Return the [x, y] coordinate for the center point of the cell that contains the specified text.  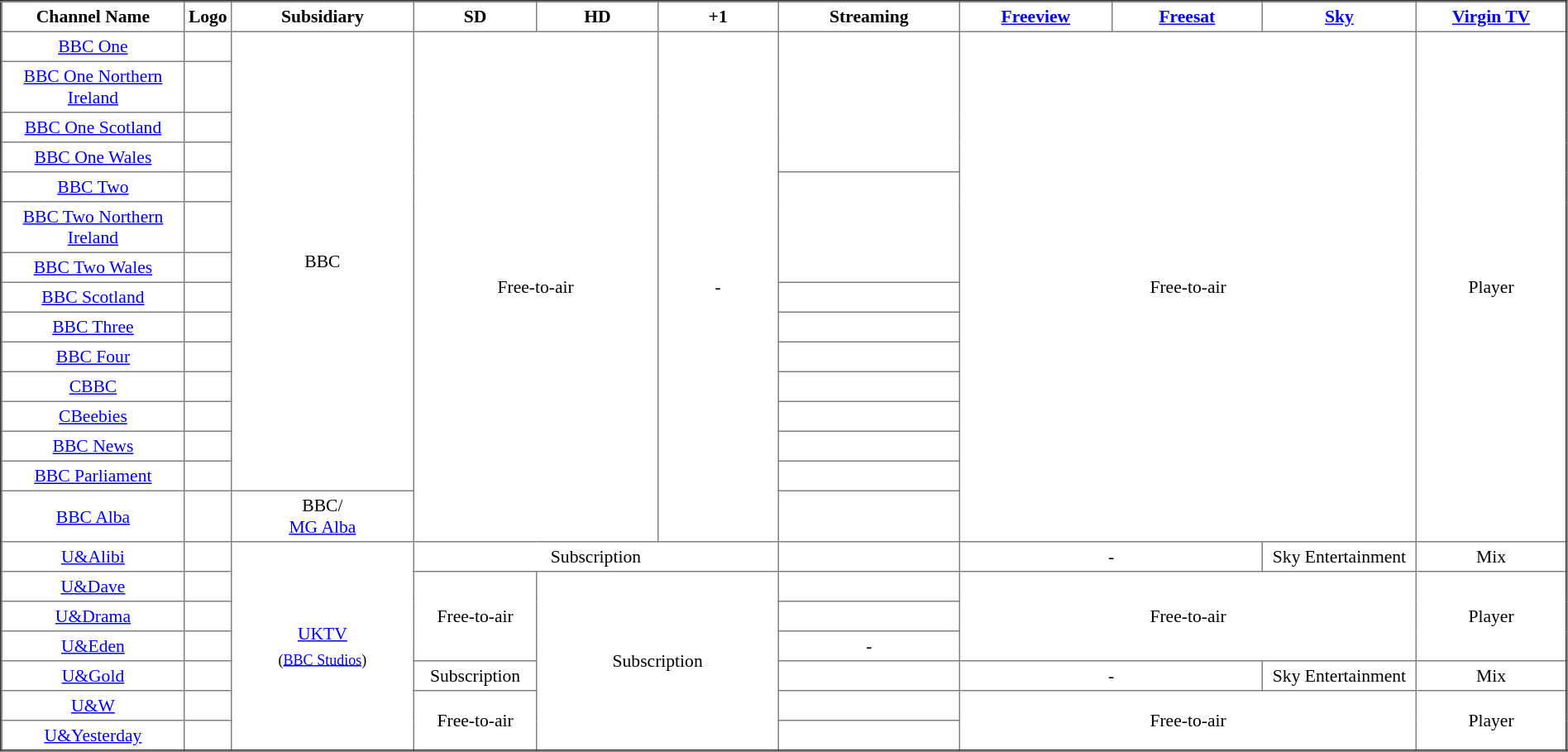
BBC [323, 261]
BBC Scotland [93, 297]
BBC Four [93, 357]
UKTV(BBC Studios) [323, 647]
U&Gold [93, 676]
BBC Two Wales [93, 267]
U&Yesterday [93, 736]
BBC Two [93, 187]
BBC Alba [93, 516]
U&W [93, 706]
Freeview [1035, 17]
Sky [1340, 17]
Streaming [869, 17]
+1 [718, 17]
BBC One Scotland [93, 127]
SD [475, 17]
Virgin TV [1491, 17]
BBC News [93, 446]
BBC/MG Alba [323, 516]
Subsidiary [323, 17]
BBC One Northern Ireland [93, 87]
BBC Three [93, 327]
BBC Parliament [93, 476]
CBeebies [93, 416]
U&Drama [93, 616]
U&Alibi [93, 557]
U&Dave [93, 587]
Logo [208, 17]
Freesat [1187, 17]
U&Eden [93, 646]
BBC Two Northern Ireland [93, 228]
Channel Name [93, 17]
BBC One Wales [93, 157]
CBBC [93, 386]
BBC One [93, 46]
HD [597, 17]
